Locate the cell with the specified text and output its (X, Y) center coordinate. 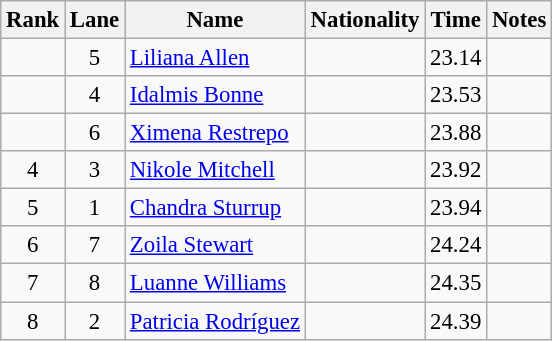
Ximena Restrepo (216, 133)
Rank (33, 20)
Chandra Sturrup (216, 208)
Lane (95, 20)
Luanne Williams (216, 283)
1 (95, 208)
23.88 (456, 133)
24.39 (456, 321)
Nikole Mitchell (216, 170)
Time (456, 20)
3 (95, 170)
24.24 (456, 245)
Idalmis Bonne (216, 95)
23.92 (456, 170)
Name (216, 20)
Zoila Stewart (216, 245)
Patricia Rodríguez (216, 321)
2 (95, 321)
Nationality (364, 20)
24.35 (456, 283)
23.94 (456, 208)
23.53 (456, 95)
23.14 (456, 58)
Liliana Allen (216, 58)
Notes (520, 20)
